Determine the (X, Y) coordinate at the center of the cell enclosing the given text.  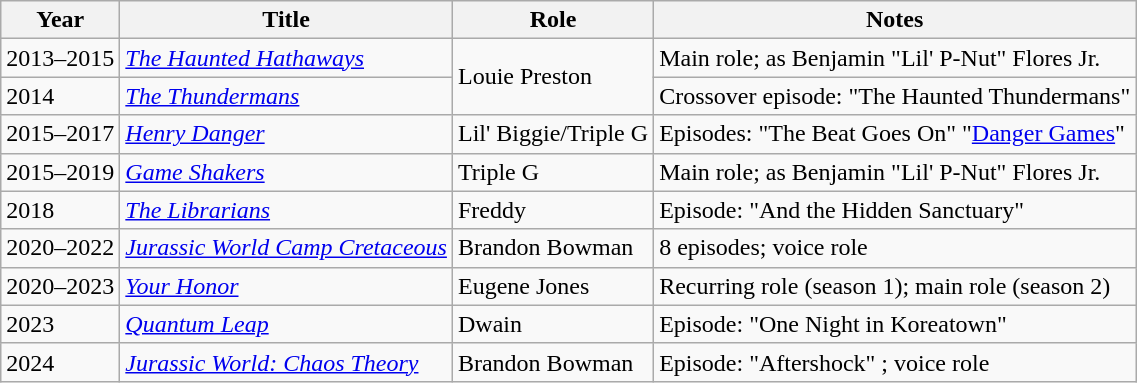
Episode: "One Night in Koreatown" (895, 324)
Jurassic World Camp Cretaceous (286, 248)
Episodes: "The Beat Goes On" "Danger Games" (895, 134)
2020–2023 (60, 286)
The Thundermans (286, 96)
2023 (60, 324)
The Librarians (286, 210)
Crossover episode: "The Haunted Thundermans" (895, 96)
Game Shakers (286, 172)
2020–2022 (60, 248)
Title (286, 20)
2015–2017 (60, 134)
Role (552, 20)
Notes (895, 20)
Dwain (552, 324)
Triple G (552, 172)
Lil' Biggie/Triple G (552, 134)
Quantum Leap (286, 324)
2018 (60, 210)
Year (60, 20)
Jurassic World: Chaos Theory (286, 362)
2013–2015 (60, 58)
Louie Preston (552, 77)
Episode: "Aftershock" ; voice role (895, 362)
2024 (60, 362)
Freddy (552, 210)
Eugene Jones (552, 286)
Your Honor (286, 286)
The Haunted Hathaways (286, 58)
Recurring role (season 1); main role (season 2) (895, 286)
2015–2019 (60, 172)
2014 (60, 96)
Episode: "And the Hidden Sanctuary" (895, 210)
8 episodes; voice role (895, 248)
Henry Danger (286, 134)
